Find where the given text appears and provide that cell's center as [x, y] coordinate. 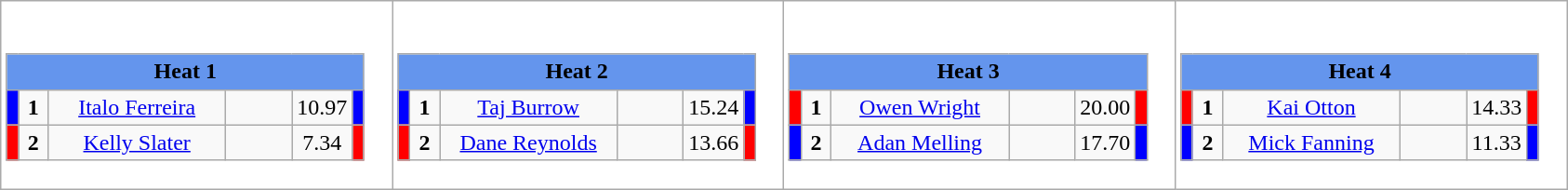
Heat 2 [577, 72]
15.24 [714, 107]
Taj Burrow [528, 107]
Heat 3 [968, 72]
Heat 4 [1360, 72]
Owen Wright [921, 107]
10.97 [322, 107]
17.70 [1105, 142]
Mick Fanning [1311, 142]
13.66 [714, 142]
Kelly Slater [138, 142]
11.33 [1497, 142]
Heat 1 [185, 72]
Heat 1 1 Italo Ferreira 10.97 2 Kelly Slater 7.34 [197, 95]
Heat 2 1 Taj Burrow 15.24 2 Dane Reynolds 13.66 [588, 95]
Heat 4 1 Kai Otton 14.33 2 Mick Fanning 11.33 [1371, 95]
Adan Melling [921, 142]
14.33 [1497, 107]
Kai Otton [1311, 107]
Italo Ferreira [138, 107]
Heat 3 1 Owen Wright 20.00 2 Adan Melling 17.70 [980, 95]
7.34 [322, 142]
20.00 [1105, 107]
Dane Reynolds [528, 142]
